For the text-containing cell, return its midpoint in (X, Y) coordinate format. 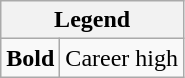
Legend (92, 20)
Bold (30, 58)
Career high (122, 58)
